For the text-containing cell, return its midpoint in (x, y) coordinate format. 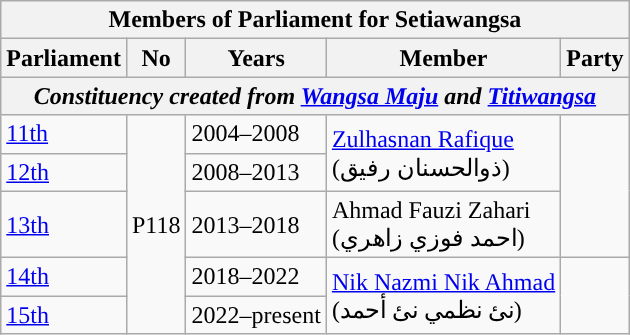
2008–2013 (256, 172)
Members of Parliament for Setiawangsa (315, 20)
2022–present (256, 315)
14th (64, 277)
15th (64, 315)
12th (64, 172)
13th (64, 224)
2018–2022 (256, 277)
Ahmad Fauzi Zahari (احمد فوزي زاهري) (443, 224)
Member (443, 58)
2004–2008 (256, 134)
P118 (156, 224)
2013–2018 (256, 224)
Constituency created from Wangsa Maju and Titiwangsa (315, 96)
Nik Nazmi Nik Ahmad (نئ نظمي نئ أحمد) (443, 296)
Years (256, 58)
Parliament (64, 58)
Zulhasnan Rafique (ذوالحسنان رفيق) (443, 153)
No (156, 58)
Party (595, 58)
11th (64, 134)
